Provide the [X, Y] coordinate of the cell's center where the given text is located.  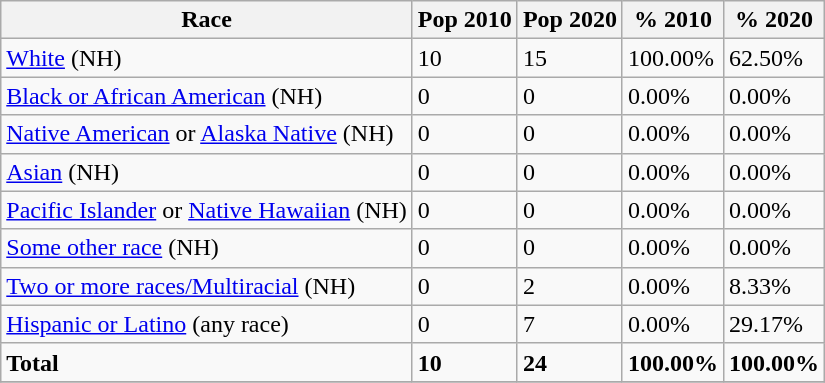
Pop 2010 [464, 20]
Total [207, 362]
Some other race (NH) [207, 248]
Asian (NH) [207, 172]
Black or African American (NH) [207, 96]
2 [570, 286]
Pop 2020 [570, 20]
Native American or Alaska Native (NH) [207, 134]
Two or more races/Multiracial (NH) [207, 286]
29.17% [774, 324]
8.33% [774, 286]
% 2020 [774, 20]
Race [207, 20]
% 2010 [672, 20]
15 [570, 58]
Hispanic or Latino (any race) [207, 324]
White (NH) [207, 58]
7 [570, 324]
Pacific Islander or Native Hawaiian (NH) [207, 210]
62.50% [774, 58]
24 [570, 362]
